Pinpoint the cell where the given text exists, returning its (X, Y) midpoint coordinate. 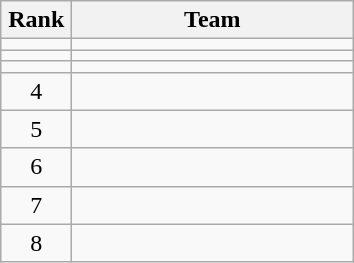
4 (36, 91)
Team (212, 20)
6 (36, 167)
Rank (36, 20)
7 (36, 205)
8 (36, 243)
5 (36, 129)
